Return the [X, Y] coordinate for the center point of the cell that contains the specified text.  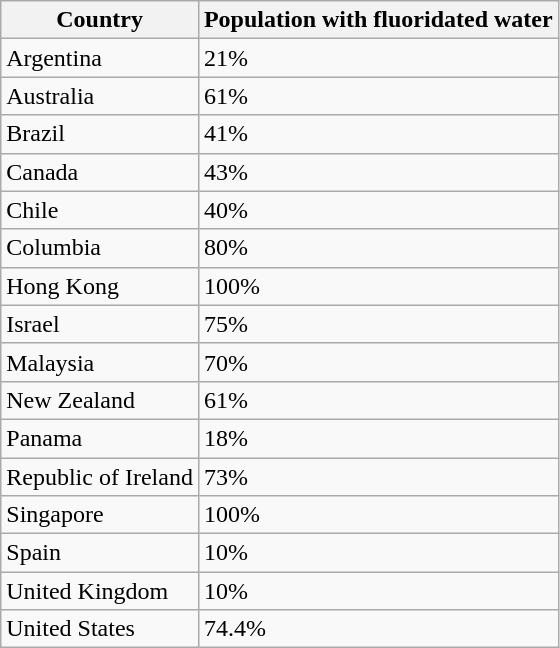
New Zealand [100, 400]
Country [100, 20]
United States [100, 629]
Brazil [100, 134]
Australia [100, 96]
80% [378, 248]
Argentina [100, 58]
21% [378, 58]
Chile [100, 210]
73% [378, 477]
18% [378, 438]
Republic of Ireland [100, 477]
74.4% [378, 629]
Hong Kong [100, 286]
Panama [100, 438]
United Kingdom [100, 591]
40% [378, 210]
Columbia [100, 248]
Canada [100, 172]
43% [378, 172]
Malaysia [100, 362]
Spain [100, 553]
Israel [100, 324]
70% [378, 362]
Singapore [100, 515]
75% [378, 324]
Population with fluoridated water [378, 20]
41% [378, 134]
